Detect which cell encompasses the target text, then output its (X, Y) center coordinate. 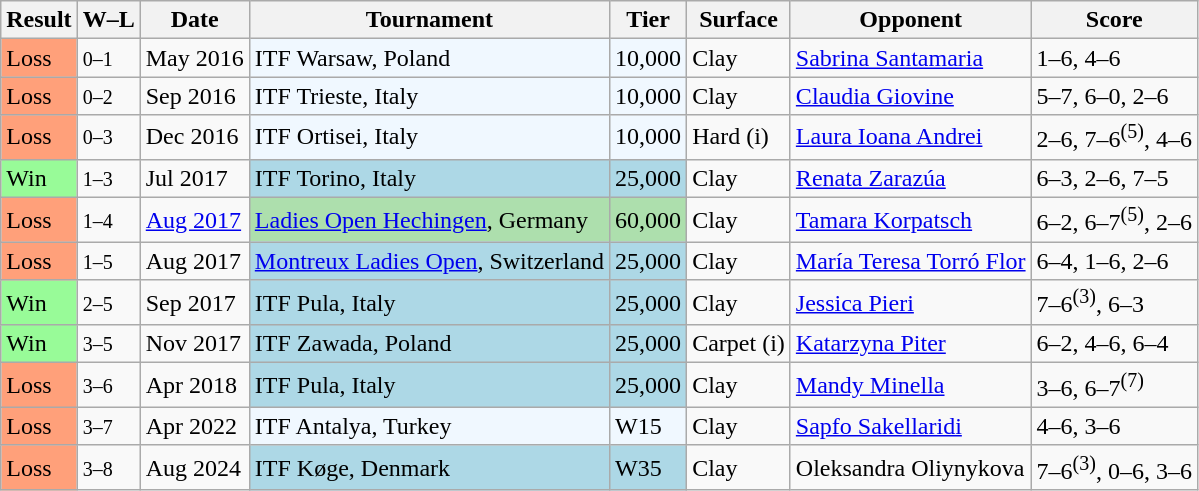
4–6, 3–6 (1114, 426)
W–L (108, 20)
Claudia Giovine (910, 96)
Score (1114, 20)
Sep 2017 (194, 302)
Aug 2024 (194, 468)
Oleksandra Oliynykova (910, 468)
Sabrina Santamaria (910, 58)
ITF Zawada, Poland (429, 344)
Ladies Open Hechingen, Germany (429, 220)
5–7, 6–0, 2–6 (1114, 96)
Sapfo Sakellaridi (910, 426)
Opponent (910, 20)
0–1 (108, 58)
Date (194, 20)
Hard (i) (739, 138)
Jul 2017 (194, 178)
Montreux Ladies Open, Switzerland (429, 261)
1–4 (108, 220)
Laura Ioana Andrei (910, 138)
Nov 2017 (194, 344)
6–2, 6–7(5), 2–6 (1114, 220)
3–6 (108, 386)
6–3, 2–6, 7–5 (1114, 178)
María Teresa Torró Flor (910, 261)
W15 (648, 426)
Apr 2018 (194, 386)
W35 (648, 468)
1–5 (108, 261)
2–5 (108, 302)
May 2016 (194, 58)
Result (39, 20)
ITF Torino, Italy (429, 178)
ITF Køge, Denmark (429, 468)
ITF Antalya, Turkey (429, 426)
Dec 2016 (194, 138)
1–3 (108, 178)
6–4, 1–6, 2–6 (1114, 261)
ITF Trieste, Italy (429, 96)
3–6, 6–7(7) (1114, 386)
Katarzyna Piter (910, 344)
Surface (739, 20)
Tamara Korpatsch (910, 220)
Sep 2016 (194, 96)
Carpet (i) (739, 344)
Tournament (429, 20)
Apr 2022 (194, 426)
7–6(3), 0–6, 3–6 (1114, 468)
2–6, 7–6(5), 4–6 (1114, 138)
7–6(3), 6–3 (1114, 302)
Mandy Minella (910, 386)
Jessica Pieri (910, 302)
ITF Ortisei, Italy (429, 138)
3–8 (108, 468)
ITF Warsaw, Poland (429, 58)
60,000 (648, 220)
6–2, 4–6, 6–4 (1114, 344)
3–7 (108, 426)
Renata Zarazúa (910, 178)
0–2 (108, 96)
Tier (648, 20)
3–5 (108, 344)
1–6, 4–6 (1114, 58)
0–3 (108, 138)
